Identify which cell holds the provided text, then report its [x, y] central coordinate. 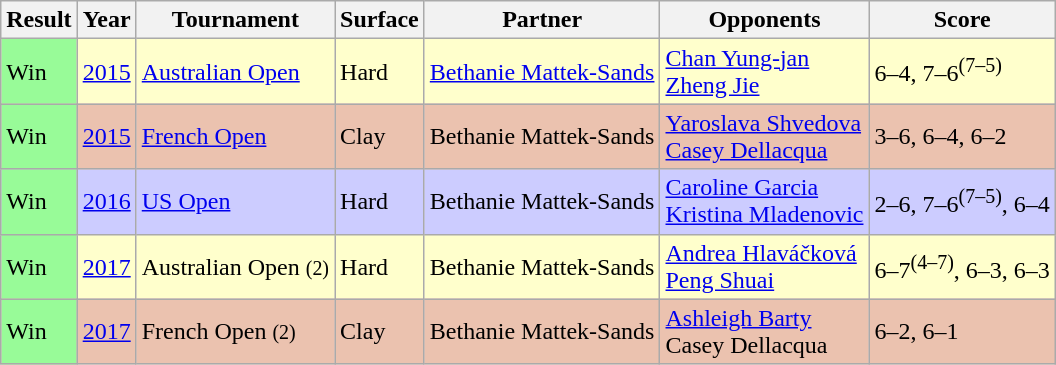
Year [106, 20]
Yaroslava Shvedova Casey Dellacqua [764, 136]
Opponents [764, 20]
2016 [106, 202]
Australian Open [235, 72]
Ashleigh Barty Casey Dellacqua [764, 332]
6–7(4–7), 6–3, 6–3 [962, 266]
US Open [235, 202]
Caroline Garcia Kristina Mladenovic [764, 202]
Australian Open (2) [235, 266]
Andrea Hlaváčková Peng Shuai [764, 266]
2–6, 7–6(7–5), 6–4 [962, 202]
Result [39, 20]
French Open [235, 136]
French Open (2) [235, 332]
Surface [380, 20]
6–4, 7–6(7–5) [962, 72]
Chan Yung-jan Zheng Jie [764, 72]
6–2, 6–1 [962, 332]
3–6, 6–4, 6–2 [962, 136]
Score [962, 20]
Partner [542, 20]
Tournament [235, 20]
